Detect which cell encompasses the target text, then output its [X, Y] center coordinate. 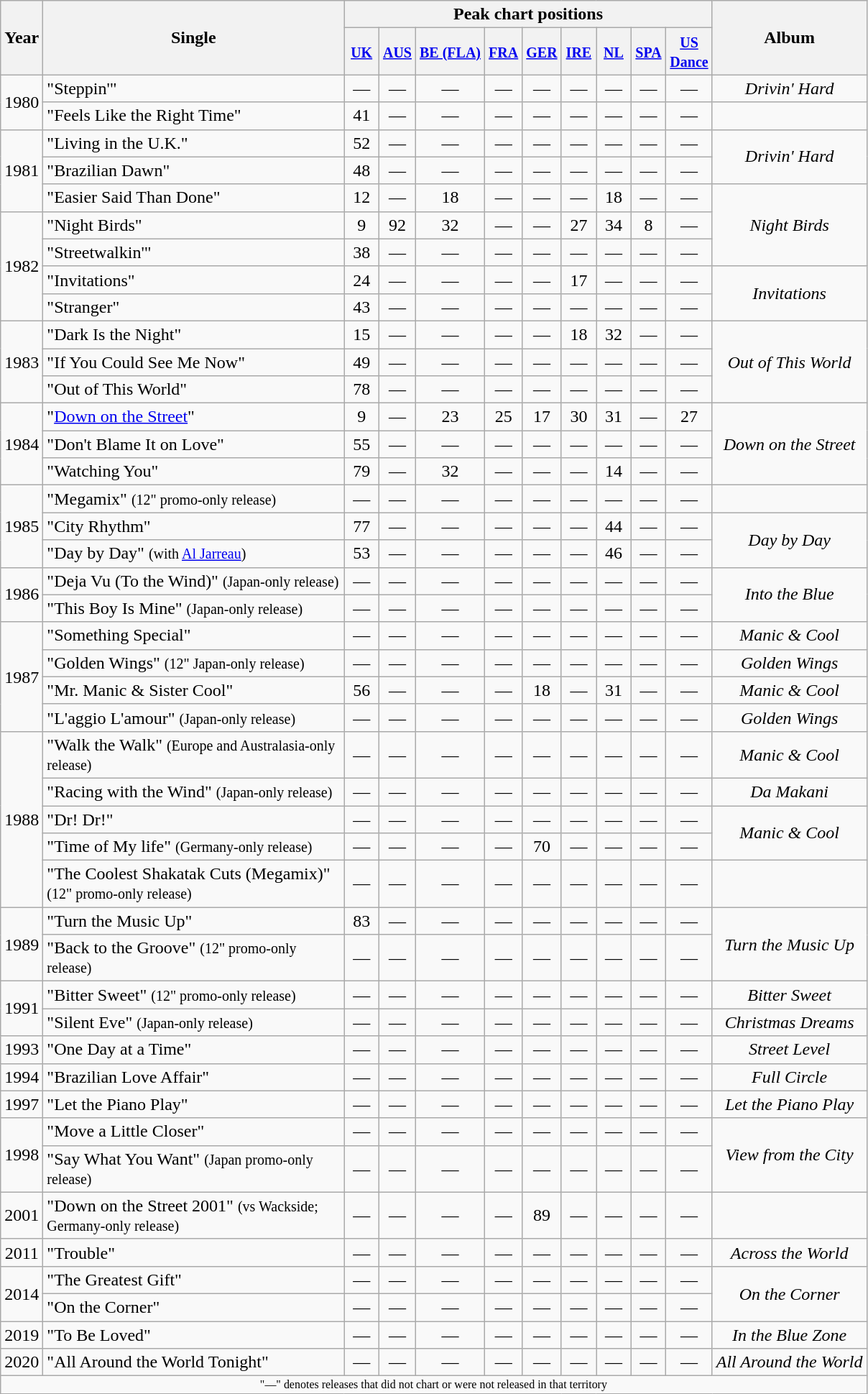
"Something Special" [194, 636]
8 [648, 225]
Turn the Music Up [789, 945]
Da Makani [789, 792]
"Dark Is the Night" [194, 334]
Year [22, 37]
FRA [504, 52]
2001 [22, 1215]
Day by Day [789, 540]
"On the Corner" [194, 1307]
GER [542, 52]
US Dance [689, 52]
UK [362, 52]
"Down on the Street 2001" (vs Wackside; Germany-only release) [194, 1215]
IRE [579, 52]
1983 [22, 362]
70 [542, 847]
On the Corner [789, 1293]
46 [614, 554]
78 [362, 390]
2011 [22, 1252]
55 [362, 444]
"Say What You Want" (Japan promo-only release) [194, 1169]
14 [614, 472]
"Deja Vu (To the Wind)" (Japan-only release) [194, 581]
Night Birds [789, 225]
43 [362, 307]
Into the Blue [789, 595]
12 [362, 198]
"Day by Day" (with Al Jarreau) [194, 554]
"L'aggio L'amour" (Japan-only release) [194, 717]
2014 [22, 1293]
"One Day at a Time" [194, 1050]
1984 [22, 444]
BE (FLA) [451, 52]
"Walk the Walk" (Europe and Australasia-only release) [194, 755]
"Dr! Dr!" [194, 819]
89 [542, 1215]
49 [362, 362]
"Brazilian Dawn" [194, 170]
53 [362, 554]
Invitations [789, 293]
"Stranger" [194, 307]
NL [614, 52]
1991 [22, 1009]
1994 [22, 1077]
"Don't Blame It on Love" [194, 444]
"Golden Wings" (12" Japan-only release) [194, 663]
1997 [22, 1104]
38 [362, 252]
"—" denotes releases that did not chart or were not released in that territory [434, 1385]
1982 [22, 266]
View from the City [789, 1155]
"To Be Loved" [194, 1335]
48 [362, 170]
"Bitter Sweet" (12" promo-only release) [194, 995]
Peak chart positions [528, 14]
77 [362, 526]
"The Coolest Shakatak Cuts (Megamix)" (12" promo-only release) [194, 884]
"Steppin'" [194, 88]
25 [504, 417]
1998 [22, 1155]
24 [362, 280]
"Racing with the Wind" (Japan-only release) [194, 792]
"Down on the Street" [194, 417]
1981 [22, 170]
23 [451, 417]
"Streetwalkin'" [194, 252]
"Time of My life" (Germany-only release) [194, 847]
15 [362, 334]
"Night Birds" [194, 225]
"Out of This World" [194, 390]
Album [789, 37]
Street Level [789, 1050]
30 [579, 417]
79 [362, 472]
83 [362, 921]
"Trouble" [194, 1252]
Let the Piano Play [789, 1104]
AUS [397, 52]
"Back to the Groove" (12" promo-only release) [194, 958]
Christmas Dreams [789, 1022]
1989 [22, 945]
52 [362, 143]
Bitter Sweet [789, 995]
"Silent Eve" (Japan-only release) [194, 1022]
SPA [648, 52]
Down on the Street [789, 444]
1985 [22, 526]
All Around the World [789, 1362]
Single [194, 37]
1986 [22, 595]
"If You Could See Me Now" [194, 362]
Across the World [789, 1252]
"Living in the U.K." [194, 143]
1993 [22, 1050]
"Easier Said Than Done" [194, 198]
In the Blue Zone [789, 1335]
1980 [22, 102]
"City Rhythm" [194, 526]
"The Greatest Gift" [194, 1280]
44 [614, 526]
"Megamix" (12" promo-only release) [194, 499]
Full Circle [789, 1077]
"Move a Little Closer" [194, 1132]
56 [362, 690]
2019 [22, 1335]
41 [362, 116]
"Turn the Music Up" [194, 921]
"This Boy Is Mine" (Japan-only release) [194, 608]
Out of This World [789, 362]
"Mr. Manic & Sister Cool" [194, 690]
"Feels Like the Right Time" [194, 116]
"Let the Piano Play" [194, 1104]
"All Around the World Tonight" [194, 1362]
"Watching You" [194, 472]
92 [397, 225]
2020 [22, 1362]
"Invitations" [194, 280]
1987 [22, 677]
"Brazilian Love Affair" [194, 1077]
34 [614, 225]
1988 [22, 819]
